From the cell containing the given text, extract its center point as [X, Y] coordinate. 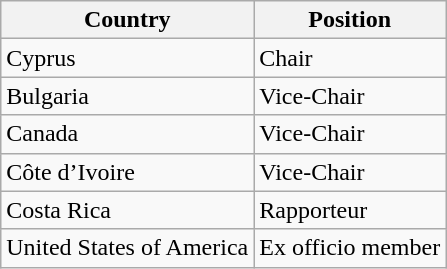
Ex officio member [350, 248]
Country [128, 20]
Costa Rica [128, 210]
Chair [350, 58]
United States of America [128, 248]
Canada [128, 134]
Position [350, 20]
Cyprus [128, 58]
Rapporteur [350, 210]
Bulgaria [128, 96]
Côte d’Ivoire [128, 172]
